Extract the (X, Y) coordinate from the center of the cell holding the provided text.  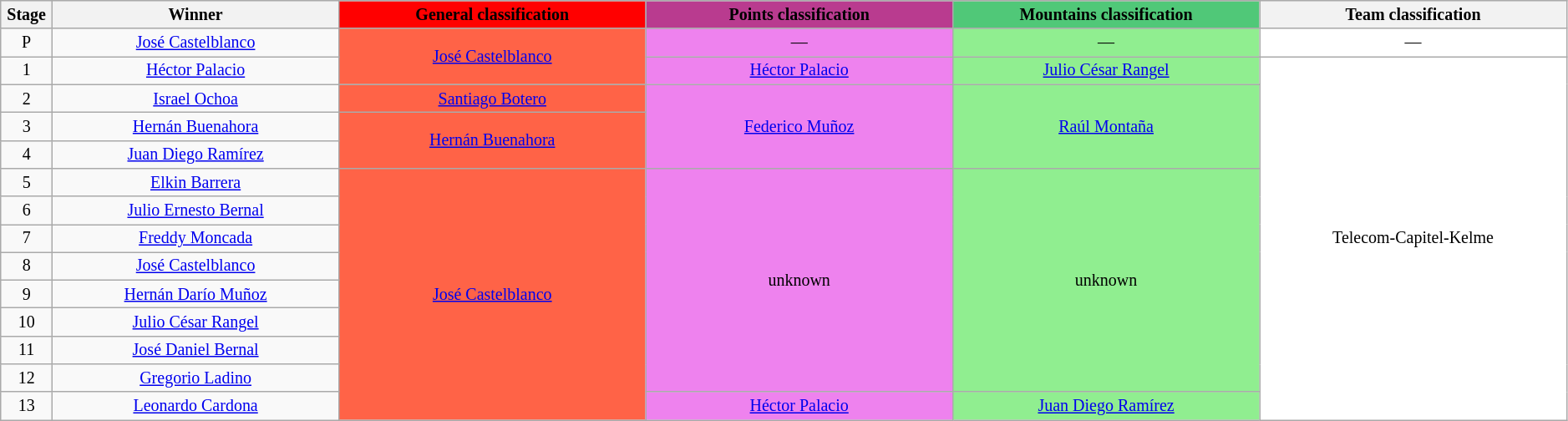
Raúl Montaña (1106, 126)
6 (27, 210)
2 (27, 99)
José Daniel Bernal (195, 351)
Points classification (799, 15)
1 (27, 70)
Israel Ochoa (195, 99)
Hernán Darío Muñoz (195, 294)
Winner (195, 15)
5 (27, 182)
11 (27, 351)
7 (27, 239)
Stage (27, 15)
8 (27, 266)
General classification (493, 15)
12 (27, 378)
9 (27, 294)
13 (27, 406)
4 (27, 154)
Leonardo Cardona (195, 406)
Julio Ernesto Bernal (195, 210)
P (27, 43)
Elkin Barrera (195, 182)
10 (27, 322)
Telecom-Capitel-Kelme (1413, 239)
Mountains classification (1106, 15)
3 (27, 127)
Team classification (1413, 15)
Freddy Moncada (195, 239)
Gregorio Ladino (195, 378)
Santiago Botero (493, 99)
Federico Muñoz (799, 126)
